Identify which cell holds the provided text, then report its [X, Y] central coordinate. 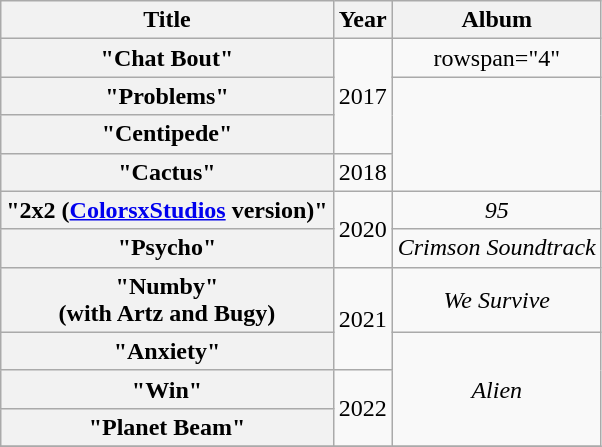
95 [496, 210]
2021 [362, 318]
"Problems" [167, 96]
"Chat Bout" [167, 58]
Album [496, 20]
"2x2 (ColorsxStudios version)" [167, 210]
2018 [362, 172]
Year [362, 20]
Title [167, 20]
2022 [362, 408]
Crimson Soundtrack [496, 248]
"Planet Beam" [167, 427]
"Psycho" [167, 248]
2017 [362, 96]
"Centipede" [167, 134]
"Cactus" [167, 172]
Alien [496, 389]
We Survive [496, 300]
"Numby"(with Artz and Bugy) [167, 300]
"Win" [167, 389]
rowspan="4" [496, 58]
2020 [362, 229]
"Anxiety" [167, 351]
